Locate the cell with the specified text and output its (X, Y) center coordinate. 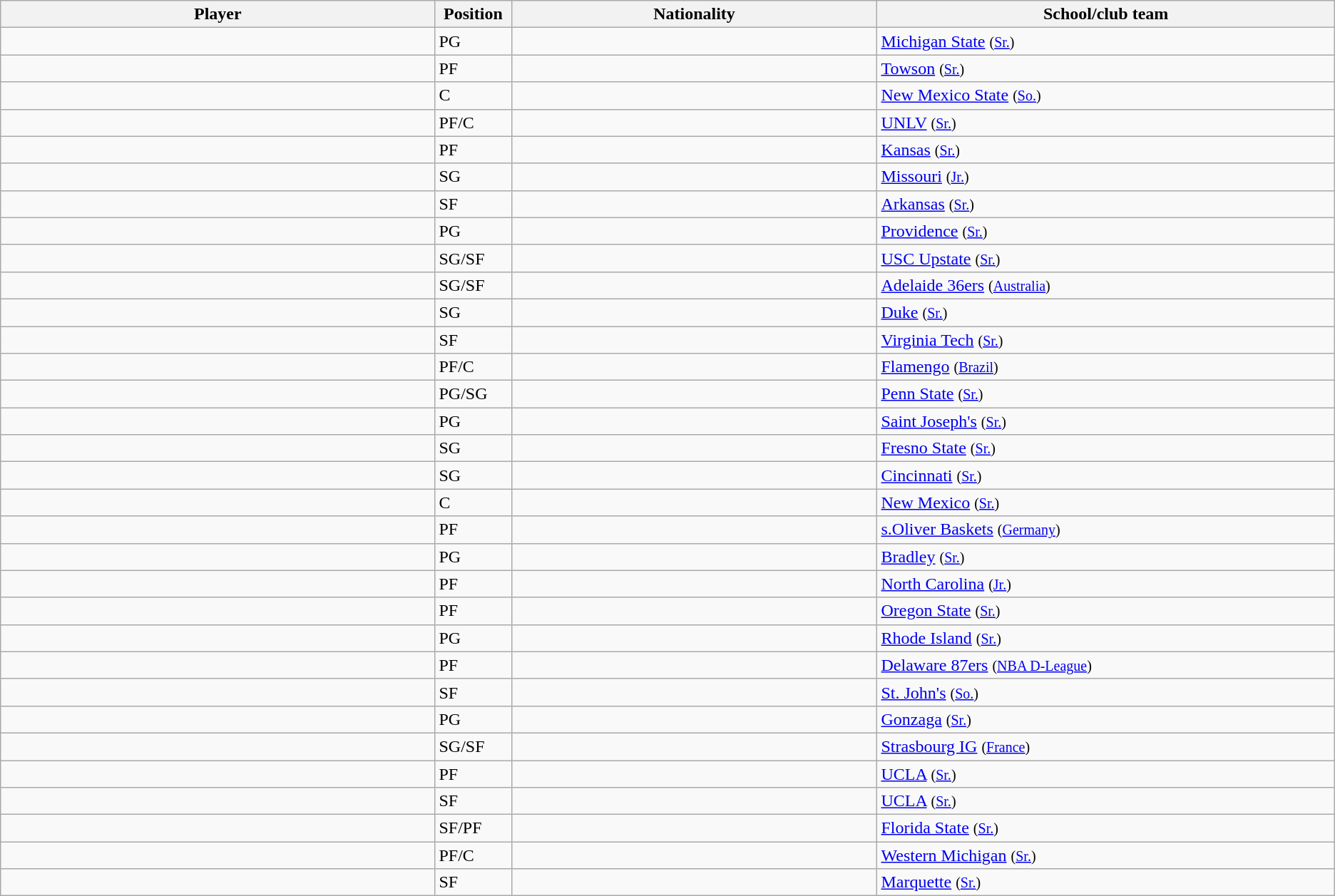
Fresno State (Sr.) (1105, 448)
Nationality (695, 14)
Oregon State (Sr.) (1105, 611)
Player (218, 14)
Arkansas (Sr.) (1105, 204)
Providence (Sr.) (1105, 231)
St. John's (So.) (1105, 692)
Virginia Tech (Sr.) (1105, 340)
Gonzaga (Sr.) (1105, 719)
North Carolina (Jr.) (1105, 584)
Kansas (Sr.) (1105, 150)
New Mexico (Sr.) (1105, 503)
Towson (Sr.) (1105, 68)
Missouri (Jr.) (1105, 177)
Saint Joseph's (Sr.) (1105, 421)
Michigan State (Sr.) (1105, 41)
Western Michigan (Sr.) (1105, 855)
Bradley (Sr.) (1105, 557)
Penn State (Sr.) (1105, 394)
School/club team (1105, 14)
PG/SG (474, 394)
Strasbourg IG (France) (1105, 746)
New Mexico State (So.) (1105, 96)
Position (474, 14)
Marquette (Sr.) (1105, 882)
Delaware 87ers (NBA D-League) (1105, 665)
s.Oliver Baskets (Germany) (1105, 530)
USC Upstate (Sr.) (1105, 258)
Florida State (Sr.) (1105, 828)
SF/PF (474, 828)
Rhode Island (Sr.) (1105, 638)
Duke (Sr.) (1105, 312)
UNLV (Sr.) (1105, 123)
Cincinnati (Sr.) (1105, 475)
Flamengo (Brazil) (1105, 367)
Adelaide 36ers (Australia) (1105, 285)
